Detect which cell encompasses the target text, then output its (x, y) center coordinate. 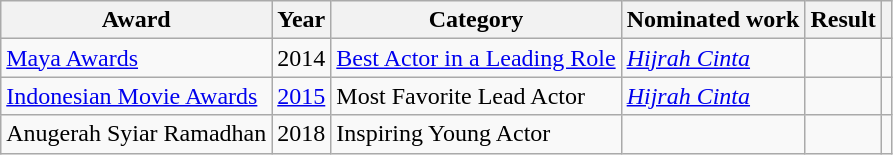
2018 (302, 134)
Inspiring Young Actor (476, 134)
Result (843, 20)
Maya Awards (136, 58)
Category (476, 20)
Nominated work (713, 20)
2014 (302, 58)
2015 (302, 96)
Most Favorite Lead Actor (476, 96)
Best Actor in a Leading Role (476, 58)
Indonesian Movie Awards (136, 96)
Year (302, 20)
Award (136, 20)
Anugerah Syiar Ramadhan (136, 134)
